From the cell containing the given text, extract its center point as [X, Y] coordinate. 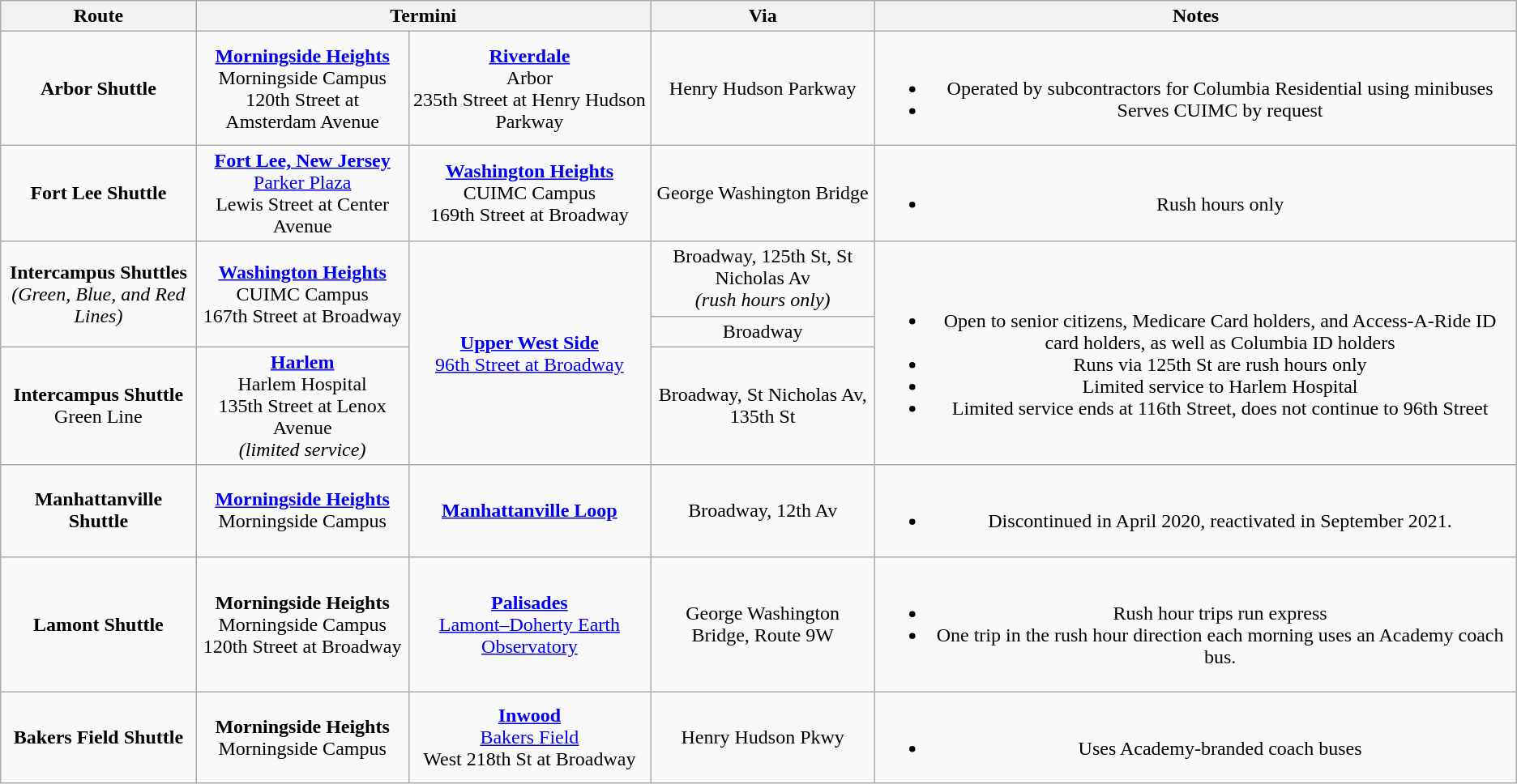
Morningside HeightsMorningside Campus120th Street at Broadway [302, 624]
Discontinued in April 2020, reactivated in September 2021. [1196, 510]
Operated by subcontractors for Columbia Residential using minibusesServes CUIMC by request [1196, 88]
RiverdaleArbor235th Street at Henry Hudson Parkway [529, 88]
George Washington Bridge [762, 193]
InwoodBakers FieldWest 218th St at Broadway [529, 737]
Rush hours only [1196, 193]
Henry Hudson Parkway [762, 88]
Intercampus ShuttleGreen Line [99, 406]
Via [762, 16]
Lamont Shuttle [99, 624]
Fort Lee, New JerseyParker Plaza Lewis Street at Center Avenue [302, 193]
Broadway [762, 331]
Rush hour trips run expressOne trip in the rush hour direction each morning uses an Academy coach bus. [1196, 624]
Washington HeightsCUIMC Campus167th Street at Broadway [302, 294]
Termini [423, 16]
Route [99, 16]
Broadway, St Nicholas Av, 135th St [762, 406]
Arbor Shuttle [99, 88]
Washington HeightsCUIMC Campus169th Street at Broadway [529, 193]
Notes [1196, 16]
Fort Lee Shuttle [99, 193]
Henry Hudson Pkwy [762, 737]
Manhattanville Shuttle [99, 510]
Intercampus Shuttles(Green, Blue, and Red Lines) [99, 294]
HarlemHarlem Hospital135th Street at Lenox Avenue(limited service) [302, 406]
Broadway, 12th Av [762, 510]
Morningside HeightsMorningside Campus120th Street at Amsterdam Avenue [302, 88]
Uses Academy-branded coach buses [1196, 737]
George Washington Bridge, Route 9W [762, 624]
Broadway, 125th St, St Nicholas Av(rush hours only) [762, 279]
Manhattanville Loop [529, 510]
PalisadesLamont–Doherty Earth Observatory [529, 624]
Upper West Side96th Street at Broadway [529, 353]
Bakers Field Shuttle [99, 737]
